Determine the [x, y] coordinate at the center of the cell enclosing the given text.  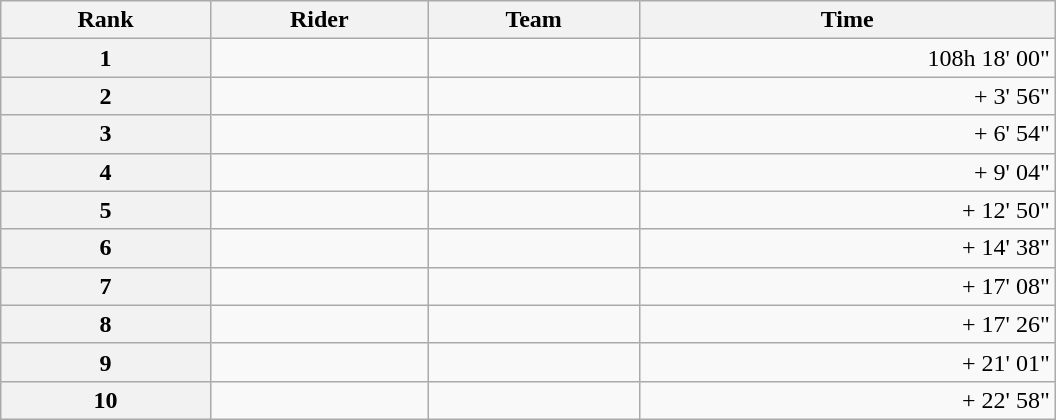
7 [106, 286]
+ 17' 08" [847, 286]
10 [106, 400]
8 [106, 324]
108h 18' 00" [847, 58]
3 [106, 134]
+ 12' 50" [847, 210]
6 [106, 248]
1 [106, 58]
+ 17' 26" [847, 324]
Time [847, 20]
9 [106, 362]
2 [106, 96]
+ 9' 04" [847, 172]
+ 3' 56" [847, 96]
+ 14' 38" [847, 248]
+ 6' 54" [847, 134]
+ 22' 58" [847, 400]
5 [106, 210]
Rank [106, 20]
+ 21' 01" [847, 362]
Rider [319, 20]
4 [106, 172]
Team [534, 20]
